Return (X, Y) of the center of cell containing provided text 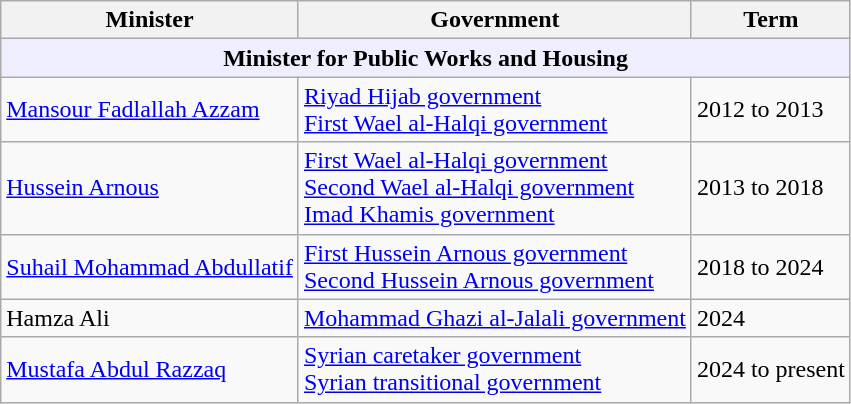
2024 to present (770, 370)
Mohammad Ghazi al-Jalali government (494, 318)
Hamza Ali (150, 318)
Suhail Mohammad Abdullatif (150, 266)
Riyad Hijab governmentFirst Wael al-Halqi government (494, 110)
2018 to 2024 (770, 266)
Government (494, 20)
Hussein Arnous (150, 188)
First Hussein Arnous governmentSecond Hussein Arnous government (494, 266)
Minister for Public Works and Housing (426, 58)
First Wael al-Halqi governmentSecond Wael al-Halqi governmentImad Khamis government (494, 188)
2024 (770, 318)
2012 to 2013 (770, 110)
2013 to 2018 (770, 188)
Minister (150, 20)
Mansour Fadlallah Azzam (150, 110)
Syrian caretaker governmentSyrian transitional government (494, 370)
Term (770, 20)
Mustafa Abdul Razzaq (150, 370)
